Output the (X, Y) coordinate of the center of the cell containing the given text.  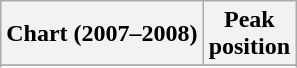
Peakposition (249, 34)
Chart (2007–2008) (102, 34)
